Capture the cell that displays the provided text and extract its [x, y] central coordinate. 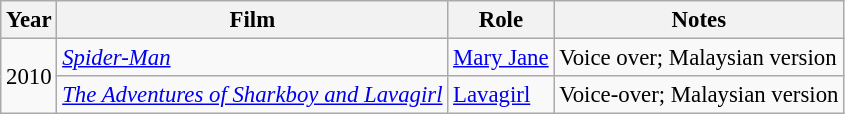
Lavagirl [501, 95]
Voice over; Malaysian version [699, 58]
Year [29, 20]
Film [252, 20]
The Adventures of Sharkboy and Lavagirl [252, 95]
Notes [699, 20]
Role [501, 20]
Voice-over; Malaysian version [699, 95]
Mary Jane [501, 58]
Spider-Man [252, 58]
2010 [29, 76]
